Capture the cell that displays the provided text and extract its [X, Y] central coordinate. 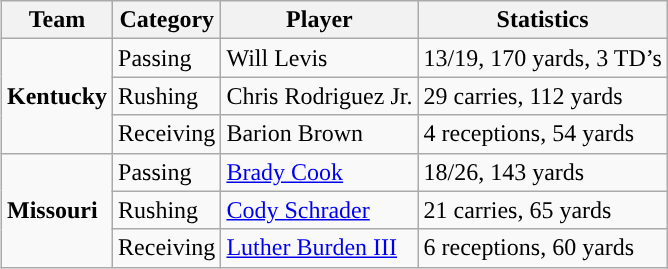
Missouri [56, 210]
13/19, 170 yards, 3 TD’s [542, 58]
Kentucky [56, 96]
Category [167, 20]
4 receptions, 54 yards [542, 134]
29 carries, 112 yards [542, 96]
Player [320, 20]
18/26, 143 yards [542, 172]
Cody Schrader [320, 210]
Barion Brown [320, 134]
Luther Burden III [320, 248]
Chris Rodriguez Jr. [320, 96]
Team [56, 20]
21 carries, 65 yards [542, 210]
6 receptions, 60 yards [542, 248]
Will Levis [320, 58]
Statistics [542, 20]
Brady Cook [320, 172]
